Detect which cell encompasses the target text, then output its (x, y) center coordinate. 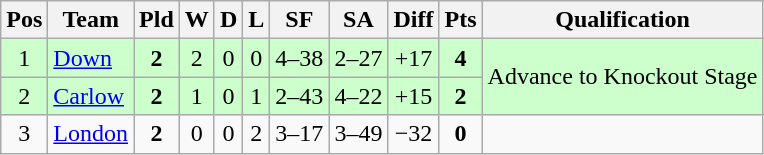
4 (460, 58)
SA (358, 20)
−32 (414, 134)
Down (91, 58)
Pts (460, 20)
Pld (157, 20)
3 (24, 134)
Carlow (91, 96)
Team (91, 20)
+15 (414, 96)
+17 (414, 58)
Qualification (622, 20)
Diff (414, 20)
2–43 (300, 96)
D (228, 20)
L (256, 20)
W (196, 20)
London (91, 134)
4–22 (358, 96)
4–38 (300, 58)
3–49 (358, 134)
Advance to Knockout Stage (622, 77)
SF (300, 20)
Pos (24, 20)
3–17 (300, 134)
2–27 (358, 58)
